Output the [X, Y] coordinate of the center of the cell containing the given text.  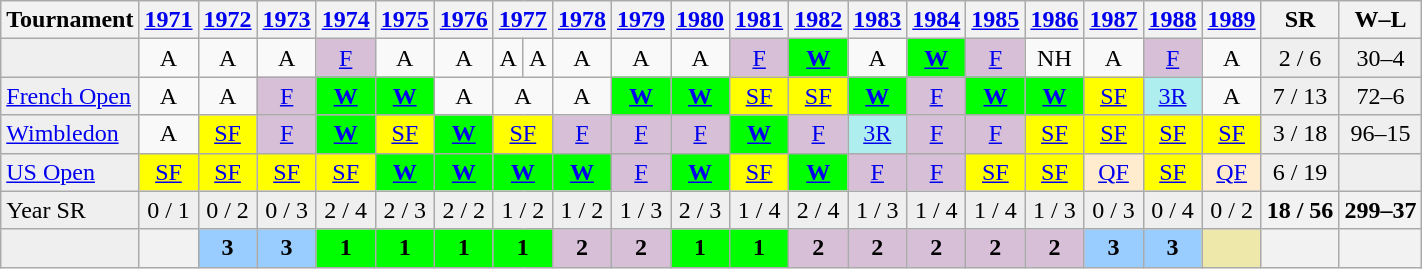
1986 [1054, 20]
3 / 18 [1300, 134]
1985 [996, 20]
1975 [404, 20]
1989 [1232, 20]
1987 [1114, 20]
1974 [346, 20]
2 / 2 [464, 210]
Year SR [70, 210]
7 / 13 [1300, 96]
1976 [464, 20]
18 / 56 [1300, 210]
1972 [228, 20]
1988 [1172, 20]
French Open [70, 96]
72–6 [1380, 96]
SR [1300, 20]
1984 [936, 20]
1978 [582, 20]
6 / 19 [1300, 172]
2 / 6 [1300, 58]
1983 [878, 20]
Tournament [70, 20]
1977 [522, 20]
1979 [640, 20]
US Open [70, 172]
NH [1054, 58]
Wimbledon [70, 134]
0 / 1 [168, 210]
0 / 4 [1172, 210]
299–37 [1380, 210]
1973 [286, 20]
1980 [700, 20]
30–4 [1380, 58]
1981 [760, 20]
W–L [1380, 20]
1982 [818, 20]
1971 [168, 20]
96–15 [1380, 134]
